Search for the cell housing the specified text and yield its (x, y) center coordinate. 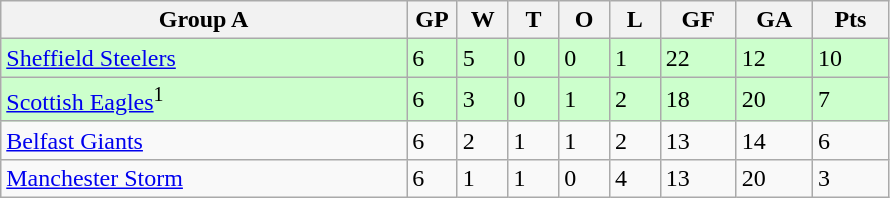
22 (698, 58)
Belfast Giants (204, 140)
14 (774, 140)
Pts (850, 20)
Group A (204, 20)
GA (774, 20)
Manchester Storm (204, 178)
7 (850, 100)
L (634, 20)
Sheffield Steelers (204, 58)
W (482, 20)
18 (698, 100)
GP (432, 20)
O (584, 20)
GF (698, 20)
12 (774, 58)
4 (634, 178)
5 (482, 58)
T (534, 20)
10 (850, 58)
Scottish Eagles1 (204, 100)
